Return the [X, Y] coordinate for the center point of the cell that contains the specified text.  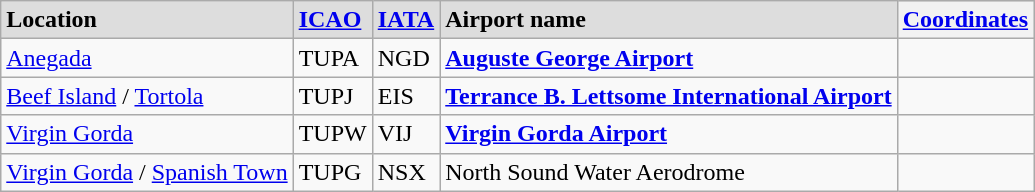
TUPA [332, 58]
North Sound Water Aerodrome [668, 172]
IATA [406, 20]
Anegada [147, 58]
Airport name [668, 20]
NGD [406, 58]
Virgin Gorda Airport [668, 134]
VIJ [406, 134]
TUPW [332, 134]
NSX [406, 172]
Beef Island / Tortola [147, 96]
TUPG [332, 172]
Terrance B. Lettsome International Airport [668, 96]
Auguste George Airport [668, 58]
ICAO [332, 20]
Virgin Gorda / Spanish Town [147, 172]
Virgin Gorda [147, 134]
EIS [406, 96]
TUPJ [332, 96]
Location [147, 20]
Coordinates [965, 20]
